For the text-containing cell, return its midpoint in (x, y) coordinate format. 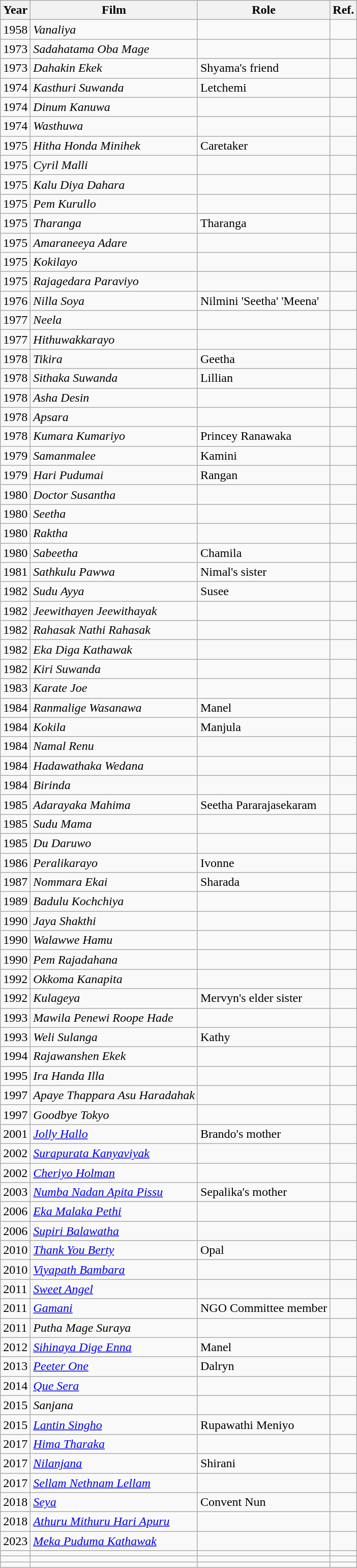
Rajagedara Paraviyo (114, 282)
Badulu Kochchiya (114, 902)
Sanjana (114, 1405)
1986 (15, 863)
Nimal's sister (263, 572)
2023 (15, 1541)
Susee (263, 592)
Samanmalee (114, 456)
Shirani (263, 1463)
Kathy (263, 1037)
Dinum Kanuwa (114, 107)
Tikira (114, 359)
Weli Sulanga (114, 1037)
Vanaliya (114, 30)
Ivonne (263, 863)
Neela (114, 320)
Sadahatama Oba Mage (114, 49)
Hithuwakkarayo (114, 340)
Kasthuri Suwanda (114, 88)
Okkoma Kanapita (114, 979)
Jolly Hallo (114, 1134)
Eka Malaka Pethi (114, 1212)
Que Sera (114, 1386)
Supiri Balawatha (114, 1231)
2001 (15, 1134)
Opal (263, 1250)
Rangan (263, 475)
Sihinaya Dige Enna (114, 1347)
Doctor Susantha (114, 494)
Manjula (263, 727)
Sithaka Suwanda (114, 378)
Hitha Honda Minihek (114, 146)
Sharada (263, 882)
NGO Committee member (263, 1308)
Viyapath Bambara (114, 1270)
Kamini (263, 456)
2014 (15, 1386)
Geetha (263, 359)
Kumara Kumariyo (114, 436)
Adarayaka Mahima (114, 804)
Cyril Malli (114, 165)
Lantin Singho (114, 1424)
Du Daruwo (114, 843)
Chamila (263, 552)
1958 (15, 30)
Ira Handa Illa (114, 1076)
Putha Mage Suraya (114, 1328)
Cheriyo Holman (114, 1172)
Birinda (114, 785)
Thank You Berty (114, 1250)
Nilmini 'Seetha' 'Meena' (263, 301)
Sathkulu Pawwa (114, 572)
Hima Tharaka (114, 1444)
Mawila Penewi Roope Hade (114, 1018)
Ranmalige Wasanawa (114, 708)
1983 (15, 688)
Nilla Soya (114, 301)
Role (263, 10)
Meka Puduma Kathawak (114, 1541)
Rahasak Nathi Rahasak (114, 630)
Eka Diga Kathawak (114, 650)
Sudu Mama (114, 824)
Nilanjana (114, 1463)
Hadawathaka Wedana (114, 766)
Jeewithayen Jeewithayak (114, 611)
Kokilayo (114, 262)
Princey Ranawaka (263, 436)
Kokila (114, 727)
1994 (15, 1056)
Seya (114, 1502)
Lillian (263, 378)
Year (15, 10)
Seetha Pararajasekaram (263, 804)
Gamani (114, 1308)
Convent Nun (263, 1502)
2012 (15, 1347)
Sabeetha (114, 552)
Wasthuwa (114, 126)
Brando's mother (263, 1134)
Rupawathi Meniyo (263, 1424)
Letchemi (263, 88)
Athuru Mithuru Hari Apuru (114, 1522)
Dalryn (263, 1366)
Nommara Ekai (114, 882)
Apsara (114, 417)
Kulageya (114, 998)
Walawwe Hamu (114, 940)
Jaya Shakthi (114, 921)
1981 (15, 572)
Rajawanshen Ekek (114, 1056)
Caretaker (263, 146)
Asha Desin (114, 398)
1976 (15, 301)
Seetha (114, 514)
Shyama's friend (263, 68)
Raktha (114, 533)
Kiri Suwanda (114, 669)
1989 (15, 902)
Pem Kurullo (114, 204)
Sepalika's mother (263, 1192)
Numba Nadan Apita Pissu (114, 1192)
Ref. (344, 10)
Sweet Angel (114, 1289)
Film (114, 10)
Karate Joe (114, 688)
Peralikarayo (114, 863)
Kalu Diya Dahara (114, 184)
Surapurata Kanyaviyak (114, 1153)
Hari Pudumai (114, 475)
Dahakin Ekek (114, 68)
Peeter One (114, 1366)
1995 (15, 1076)
2013 (15, 1366)
Namal Renu (114, 746)
Pem Rajadahana (114, 960)
Amaraneeya Adare (114, 243)
Sellam Nethnam Lellam (114, 1483)
Mervyn's elder sister (263, 998)
2003 (15, 1192)
Goodbye Tokyo (114, 1114)
Sudu Ayya (114, 592)
1987 (15, 882)
Apaye Thappara Asu Haradahak (114, 1095)
